Return [x, y] of the center of cell containing provided text 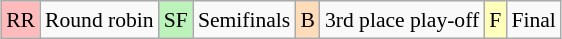
SF [176, 20]
RR [20, 20]
Semifinals [244, 20]
3rd place play-off [402, 20]
F [495, 20]
Final [534, 20]
Round robin [100, 20]
B [308, 20]
